Determine the [x, y] coordinate at the center of the cell enclosing the given text.  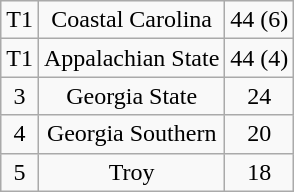
Appalachian State [131, 58]
Georgia Southern [131, 134]
20 [260, 134]
Georgia State [131, 96]
24 [260, 96]
5 [20, 172]
18 [260, 172]
Troy [131, 172]
4 [20, 134]
Coastal Carolina [131, 20]
3 [20, 96]
44 (6) [260, 20]
44 (4) [260, 58]
